Detect which cell encompasses the target text, then output its [X, Y] center coordinate. 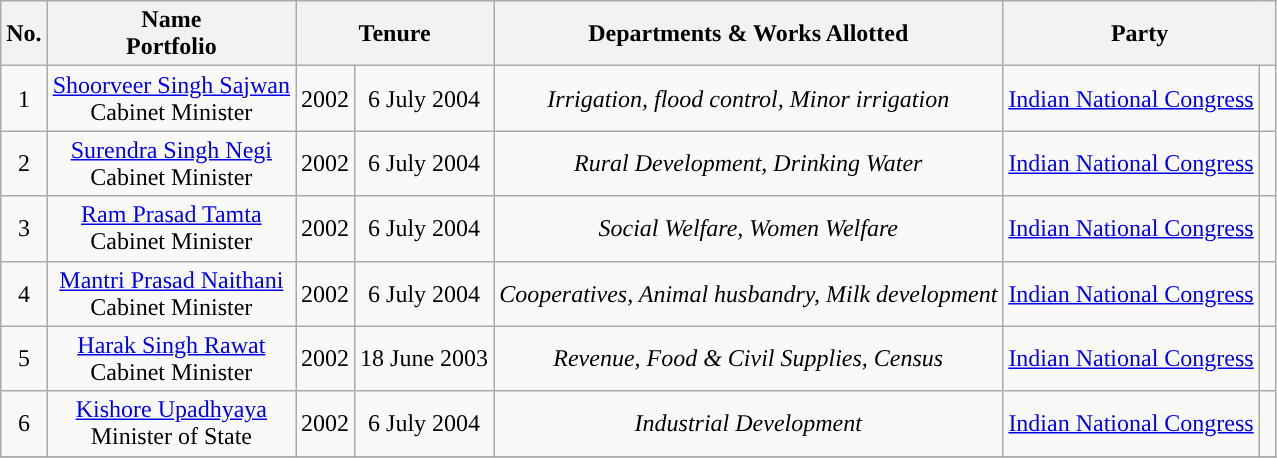
4 [24, 294]
Departments & Works Allotted [748, 34]
Social Welfare, Women Welfare [748, 228]
Industrial Development [748, 424]
18 June 2003 [424, 358]
Tenure [395, 34]
6 [24, 424]
Surendra Singh NegiCabinet Minister [171, 164]
Harak Singh RawatCabinet Minister [171, 358]
NamePortfolio [171, 34]
Irrigation, flood control, Minor irrigation [748, 98]
Revenue, Food & Civil Supplies, Census [748, 358]
Cooperatives, Animal husbandry, Milk development [748, 294]
3 [24, 228]
Kishore UpadhyayaMinister of State [171, 424]
Ram Prasad TamtaCabinet Minister [171, 228]
No. [24, 34]
Rural Development, Drinking Water [748, 164]
Mantri Prasad NaithaniCabinet Minister [171, 294]
2 [24, 164]
5 [24, 358]
1 [24, 98]
Party [1140, 34]
Shoorveer Singh SajwanCabinet Minister [171, 98]
